Detect which cell encompasses the target text, then output its [X, Y] center coordinate. 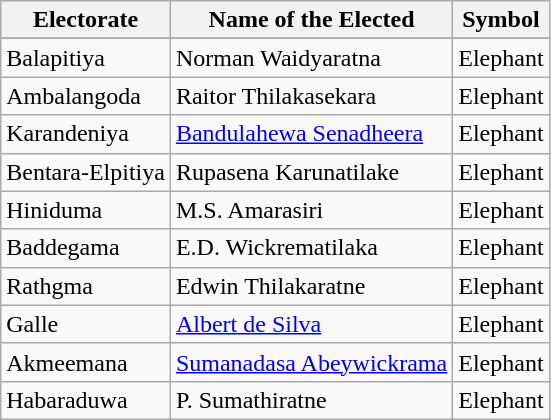
Bandulahewa Senadheera [311, 134]
Akmeemana [86, 362]
Rupasena Karunatilake [311, 172]
Edwin Thilakaratne [311, 286]
E.D. Wickrematilaka [311, 248]
Norman Waidyaratna [311, 58]
Name of the Elected [311, 20]
Galle [86, 324]
P. Sumathiratne [311, 400]
Rathgma [86, 286]
Karandeniya [86, 134]
Baddegama [86, 248]
Electorate [86, 20]
Balapitiya [86, 58]
Symbol [501, 20]
Hiniduma [86, 210]
Habaraduwa [86, 400]
Albert de Silva [311, 324]
Ambalangoda [86, 96]
M.S. Amarasiri [311, 210]
Bentara-Elpitiya [86, 172]
Sumanadasa Abeywickrama [311, 362]
Raitor Thilakasekara [311, 96]
